For the text-containing cell, return its midpoint in (x, y) coordinate format. 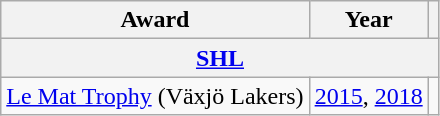
Award (155, 20)
SHL (220, 58)
Le Mat Trophy (Växjö Lakers) (155, 96)
2015, 2018 (368, 96)
Year (368, 20)
